Scan for the cell matching the given text and deliver its [X, Y] coordinate at center. 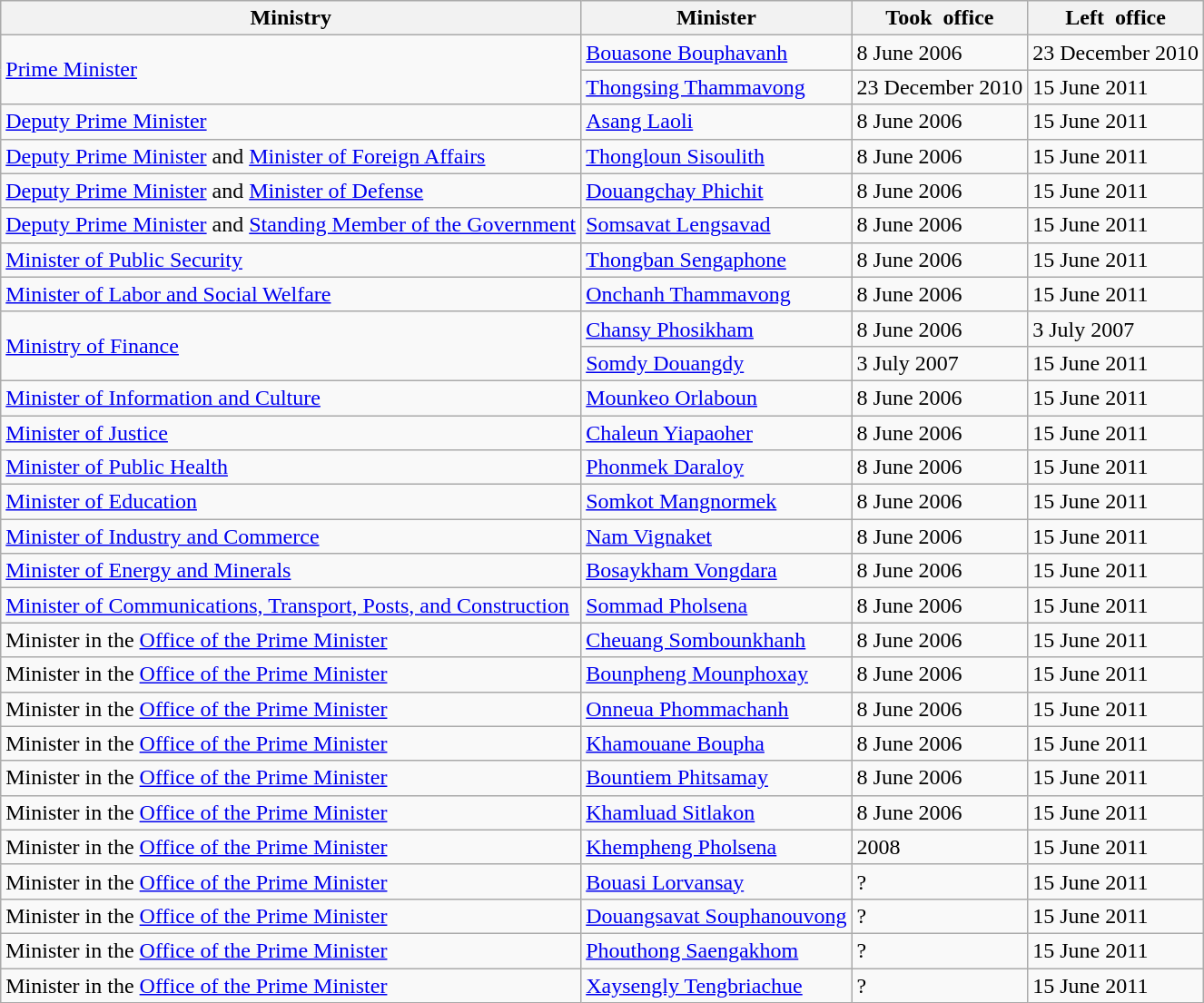
Bosaykham Vongdara [716, 571]
Minister of Public Security [291, 260]
Bouasi Lorvansay [716, 881]
Xaysengly Tengbriachue [716, 985]
Left office [1116, 18]
Deputy Prime Minister and Minister of Foreign Affairs [291, 156]
Cheuang Sombounkhanh [716, 640]
Deputy Prime Minister [291, 122]
Deputy Prime Minister and Standing Member of the Government [291, 225]
Minister of Labor and Social Welfare [291, 294]
Phouthong Saengakhom [716, 950]
Minister [716, 18]
Minister of Information and Culture [291, 398]
Ministry [291, 18]
Mounkeo Orlaboun [716, 398]
Asang Laoli [716, 122]
Took office [940, 18]
Sommad Pholsena [716, 605]
Somsavat Lengsavad [716, 225]
Somkot Mangnormek [716, 502]
Minister of Industry and Commerce [291, 536]
Onchanh Thammavong [716, 294]
Minister of Energy and Minerals [291, 571]
Bouasone Bouphavanh [716, 53]
2008 [940, 847]
Prime Minister [291, 70]
Douangsavat Souphanouvong [716, 916]
Minister of Public Health [291, 467]
Bountiem Phitsamay [716, 778]
Douangchay Phichit [716, 191]
Bounpheng Mounphoxay [716, 674]
Khamouane Boupha [716, 743]
Onneua Phommachanh [716, 709]
Chansy Phosikham [716, 329]
Nam Vignaket [716, 536]
Minister of Communications, Transport, Posts, and Construction [291, 605]
Ministry of Finance [291, 346]
Chaleun Yiapaoher [716, 433]
Somdy Douangdy [716, 363]
Thongloun Sisoulith [716, 156]
Thongsing Thammavong [716, 87]
Thongban Sengaphone [716, 260]
Minister of Justice [291, 433]
Deputy Prime Minister and Minister of Defense [291, 191]
Minister of Education [291, 502]
Khempheng Pholsena [716, 847]
Khamluad Sitlakon [716, 812]
Phonmek Daraloy [716, 467]
